Locate the cell with the specified text and output its (x, y) center coordinate. 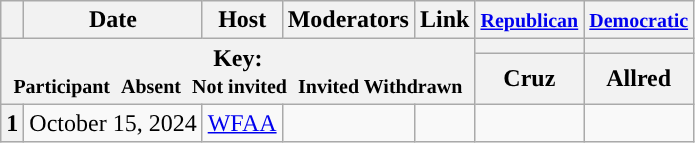
WFAA (242, 123)
Republican (530, 20)
Host (242, 20)
Allred (639, 78)
1 (12, 123)
Key: Participant Absent Not invited Invited Withdrawn (238, 72)
Date (113, 20)
Link (444, 20)
October 15, 2024 (113, 123)
Democratic (639, 20)
Moderators (348, 20)
Cruz (530, 78)
